For the text-containing cell, return its midpoint in [x, y] coordinate format. 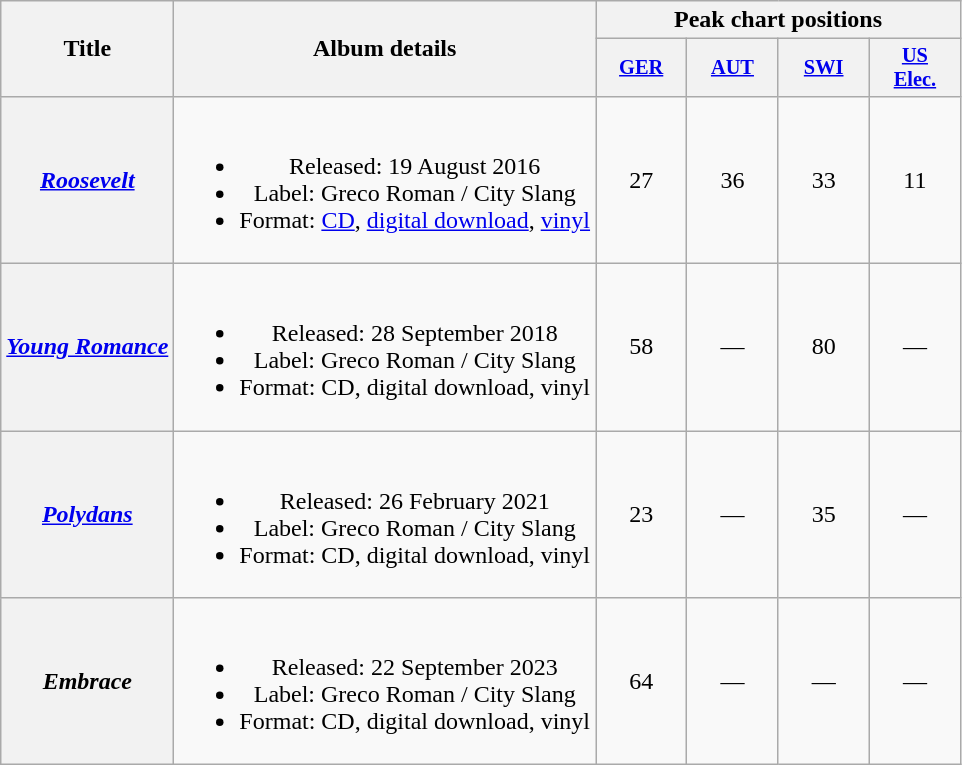
Polydans [88, 514]
35 [824, 514]
AUT [732, 68]
64 [642, 682]
23 [642, 514]
GER [642, 68]
36 [732, 180]
80 [824, 348]
Roosevelt [88, 180]
Released: 22 September 2023Label: Greco Roman / City SlangFormat: CD, digital download, vinyl [385, 682]
Young Romance [88, 348]
33 [824, 180]
SWI [824, 68]
Released: 28 September 2018Label: Greco Roman / City SlangFormat: CD, digital download, vinyl [385, 348]
Released: 19 August 2016Label: Greco Roman / City SlangFormat: CD, digital download, vinyl [385, 180]
11 [914, 180]
Title [88, 49]
27 [642, 180]
Embrace [88, 682]
Released: 26 February 2021Label: Greco Roman / City SlangFormat: CD, digital download, vinyl [385, 514]
Album details [385, 49]
Peak chart positions [778, 20]
USElec. [914, 68]
58 [642, 348]
